Identify which cell holds the provided text, then report its (X, Y) central coordinate. 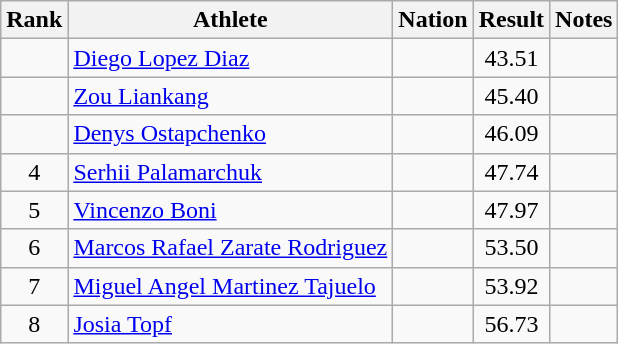
45.40 (511, 96)
46.09 (511, 134)
Zou Liankang (230, 96)
Nation (433, 20)
Marcos Rafael Zarate Rodriguez (230, 248)
7 (34, 286)
5 (34, 210)
Vincenzo Boni (230, 210)
Rank (34, 20)
47.74 (511, 172)
Serhii Palamarchuk (230, 172)
Diego Lopez Diaz (230, 58)
8 (34, 324)
Athlete (230, 20)
Notes (584, 20)
Miguel Angel Martinez Tajuelo (230, 286)
Denys Ostapchenko (230, 134)
6 (34, 248)
43.51 (511, 58)
53.50 (511, 248)
Result (511, 20)
Josia Topf (230, 324)
56.73 (511, 324)
47.97 (511, 210)
4 (34, 172)
53.92 (511, 286)
